Extract the (X, Y) coordinate from the center of the cell holding the provided text.  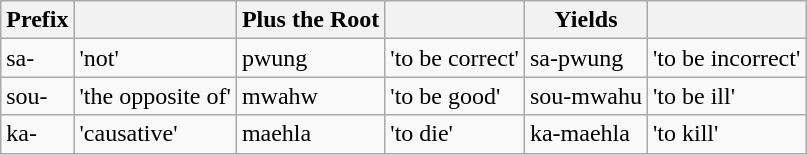
mwahw (310, 96)
'not' (155, 58)
'to be ill' (726, 96)
sa- (38, 58)
'to die' (455, 134)
'to be incorrect' (726, 58)
ka- (38, 134)
'causative' (155, 134)
'to be good' (455, 96)
sa-pwung (586, 58)
sou- (38, 96)
Plus the Root (310, 20)
'to be correct' (455, 58)
Prefix (38, 20)
'the opposite of' (155, 96)
sou-mwahu (586, 96)
ka-maehla (586, 134)
Yields (586, 20)
pwung (310, 58)
maehla (310, 134)
'to kill' (726, 134)
